Provide the [X, Y] coordinate of the cell's center where the given text is located.  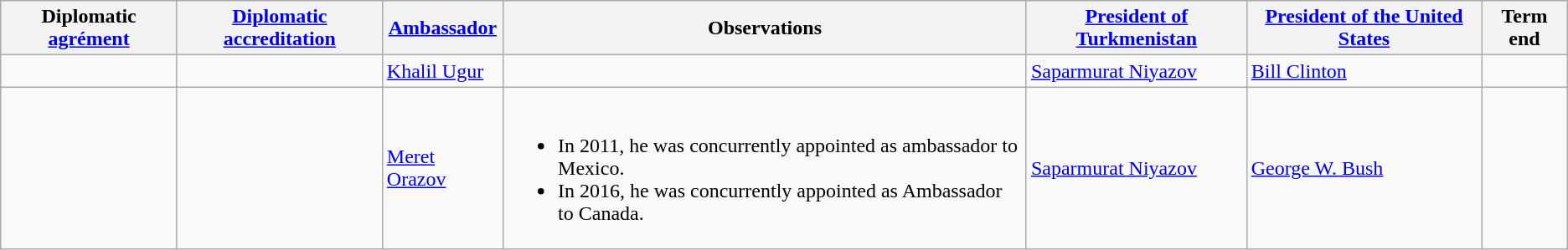
George W. Bush [1364, 168]
President of Turkmenistan [1136, 28]
Khalil Ugur [442, 71]
Meret Orazov [442, 168]
President of the United States [1364, 28]
Observations [766, 28]
Diplomatic agrément [89, 28]
Bill Clinton [1364, 71]
Diplomatic accreditation [280, 28]
Term end [1524, 28]
Ambassador [442, 28]
In 2011, he was concurrently appointed as ambassador to Mexico.In 2016, he was concurrently appointed as Ambassador to Canada. [766, 168]
